Scan for the cell matching the given text and deliver its [x, y] coordinate at center. 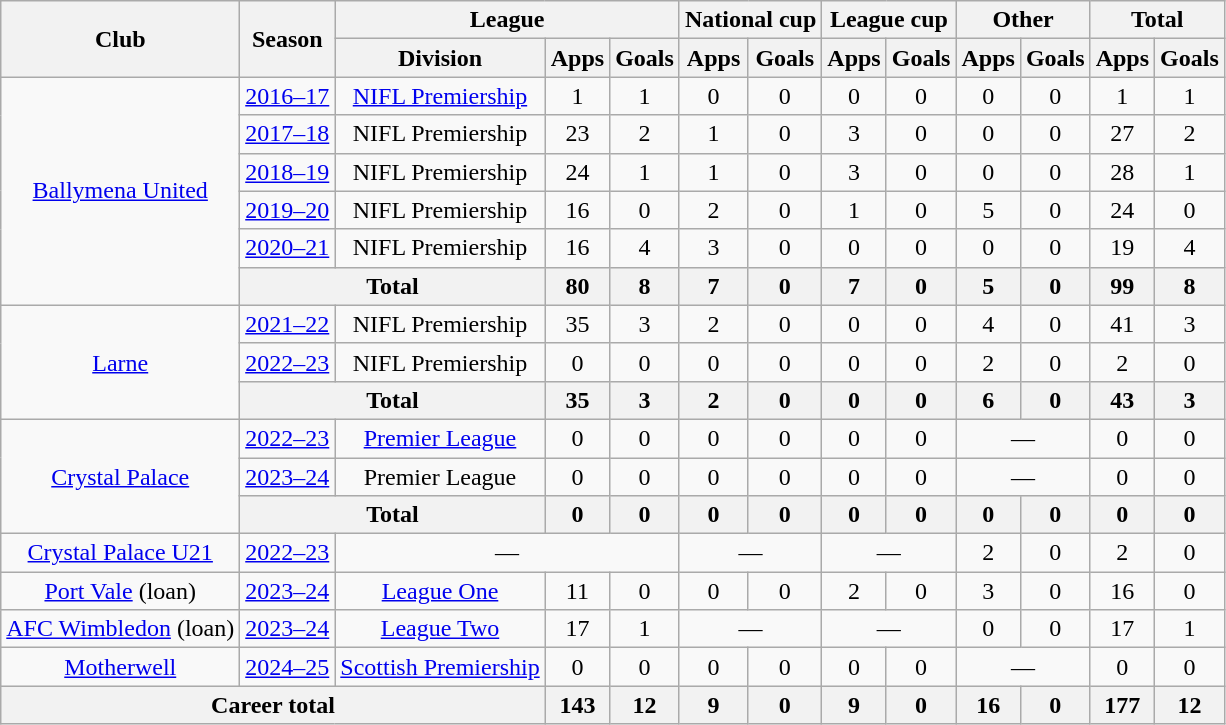
2020–21 [288, 248]
2024–25 [288, 667]
11 [577, 591]
6 [988, 400]
Port Vale (loan) [120, 591]
Other [1023, 20]
Motherwell [120, 667]
41 [1122, 324]
Ballymena United [120, 191]
143 [577, 705]
43 [1122, 400]
League [508, 20]
National cup [750, 20]
League Two [440, 629]
23 [577, 134]
27 [1122, 134]
2021–22 [288, 324]
Larne [120, 362]
Club [120, 39]
2016–17 [288, 96]
Crystal Palace U21 [120, 553]
Career total [273, 705]
80 [577, 286]
2018–19 [288, 172]
Scottish Premiership [440, 667]
2019–20 [288, 210]
19 [1122, 248]
99 [1122, 286]
2017–18 [288, 134]
28 [1122, 172]
Crystal Palace [120, 476]
177 [1122, 705]
Division [440, 58]
League One [440, 591]
Season [288, 39]
League cup [889, 20]
AFC Wimbledon (loan) [120, 629]
